Search for the cell housing the specified text and yield its (X, Y) center coordinate. 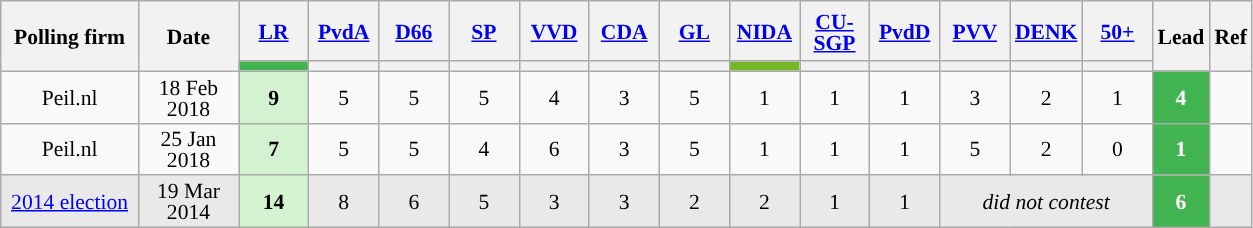
D66 (414, 31)
2014 election (70, 202)
50+ (1117, 31)
25 Jan 2018 (188, 149)
Lead (1180, 36)
19 Mar 2014 (188, 202)
LR (273, 31)
PvdD (905, 31)
0 (1117, 149)
GL (694, 31)
CDA (624, 31)
PvdA (344, 31)
did not contest (1046, 202)
14 (273, 202)
DENK (1046, 31)
8 (344, 202)
PVV (975, 31)
CU-SGP (835, 31)
7 (273, 149)
Date (188, 36)
9 (273, 97)
NIDA (764, 31)
18 Feb 2018 (188, 97)
VVD (554, 31)
Ref (1230, 36)
Polling firm (70, 36)
SP (484, 31)
